Return [X, Y] of the center of cell containing provided text 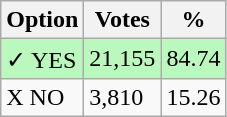
84.74 [194, 59]
Votes [122, 20]
% [194, 20]
21,155 [122, 59]
3,810 [122, 97]
15.26 [194, 97]
X NO [42, 97]
✓ YES [42, 59]
Option [42, 20]
